From the cell containing the given text, extract its center point as [x, y] coordinate. 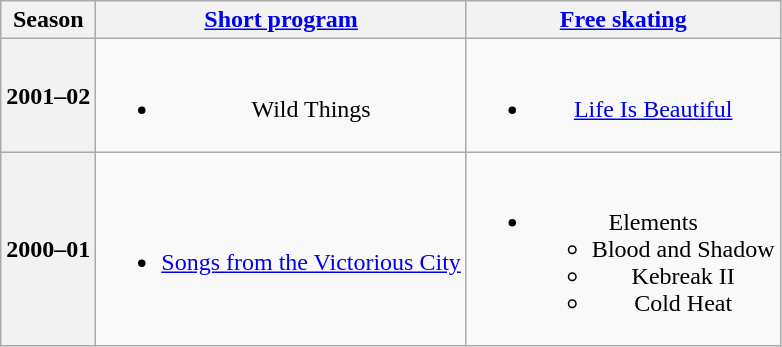
Short program [282, 20]
2001–02 [48, 96]
Life Is Beautiful [623, 96]
Elements Blood and ShadowKebreak IICold Heat [623, 249]
Season [48, 20]
Wild Things [282, 96]
Free skating [623, 20]
Songs from the Victorious City [282, 249]
2000–01 [48, 249]
